Return the [x, y] coordinate for the center point of the cell that contains the specified text.  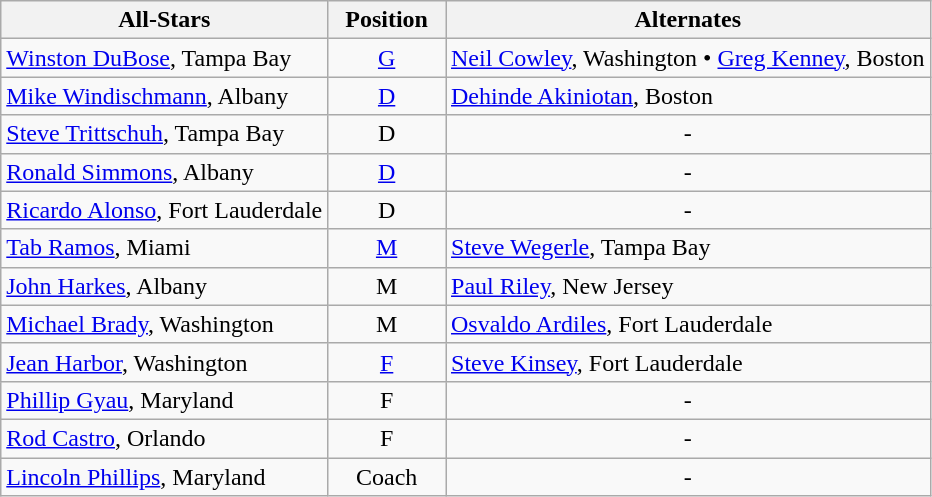
Lincoln Phillips, Maryland [164, 477]
Ricardo Alonso, Fort Lauderdale [164, 210]
Steve Trittschuh, Tampa Bay [164, 134]
Michael Brady, Washington [164, 324]
Phillip Gyau, Maryland [164, 400]
Steve Kinsey, Fort Lauderdale [688, 362]
G [387, 58]
Paul Riley, New Jersey [688, 286]
Position [387, 20]
Alternates [688, 20]
Dehinde Akiniotan, Boston [688, 96]
Coach [387, 477]
Steve Wegerle, Tampa Bay [688, 248]
Winston DuBose, Tampa Bay [164, 58]
Mike Windischmann, Albany [164, 96]
Neil Cowley, Washington • Greg Kenney, Boston [688, 58]
Ronald Simmons, Albany [164, 172]
John Harkes, Albany [164, 286]
Tab Ramos, Miami [164, 248]
Jean Harbor, Washington [164, 362]
Osvaldo Ardiles, Fort Lauderdale [688, 324]
All-Stars [164, 20]
Rod Castro, Orlando [164, 438]
